Output the (X, Y) coordinate of the center of the cell containing the given text.  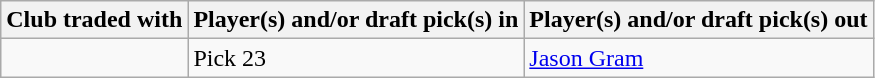
Player(s) and/or draft pick(s) in (356, 20)
Player(s) and/or draft pick(s) out (698, 20)
Club traded with (94, 20)
Jason Gram (698, 58)
Pick 23 (356, 58)
